Extract the (X, Y) coordinate from the center of the cell holding the provided text.  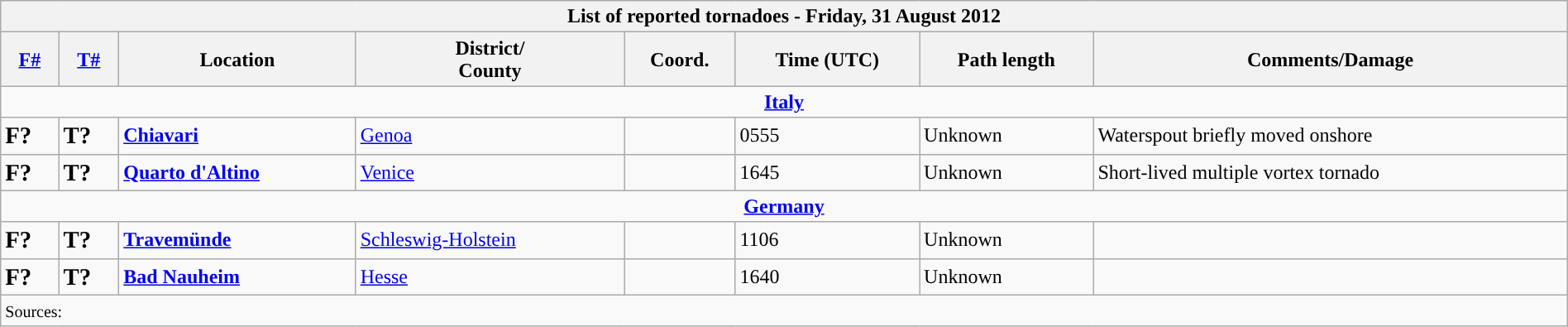
Schleswig-Holstein (490, 240)
Bad Nauheim (237, 277)
Travemünde (237, 240)
Path length (1006, 60)
Italy (784, 102)
Time (UTC) (827, 60)
Hesse (490, 277)
Germany (784, 206)
F# (30, 60)
Genoa (490, 136)
District/County (490, 60)
1106 (827, 240)
Sources: (784, 310)
Comments/Damage (1330, 60)
Short-lived multiple vortex tornado (1330, 172)
0555 (827, 136)
Venice (490, 172)
T# (89, 60)
List of reported tornadoes - Friday, 31 August 2012 (784, 17)
1640 (827, 277)
Coord. (680, 60)
Quarto d'Altino (237, 172)
Waterspout briefly moved onshore (1330, 136)
1645 (827, 172)
Chiavari (237, 136)
Location (237, 60)
